Capture the cell that displays the provided text and extract its [x, y] central coordinate. 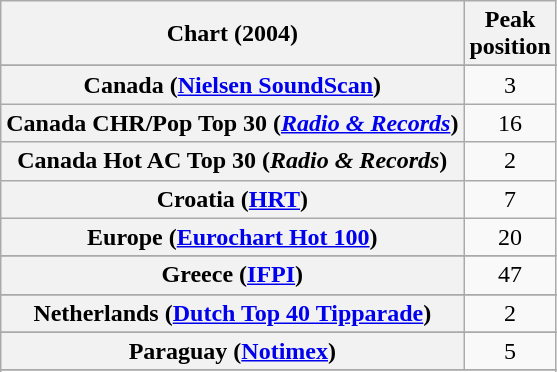
Croatia (HRT) [232, 199]
Chart (2004) [232, 34]
47 [510, 275]
16 [510, 123]
Canada CHR/Pop Top 30 (Radio & Records) [232, 123]
Canada (Nielsen SoundScan) [232, 85]
Greece (IFPI) [232, 275]
Europe (Eurochart Hot 100) [232, 237]
20 [510, 237]
5 [510, 351]
Paraguay (Notimex) [232, 351]
Netherlands (Dutch Top 40 Tipparade) [232, 313]
7 [510, 199]
Peakposition [510, 34]
3 [510, 85]
Canada Hot AC Top 30 (Radio & Records) [232, 161]
